Search for the cell housing the specified text and yield its (X, Y) center coordinate. 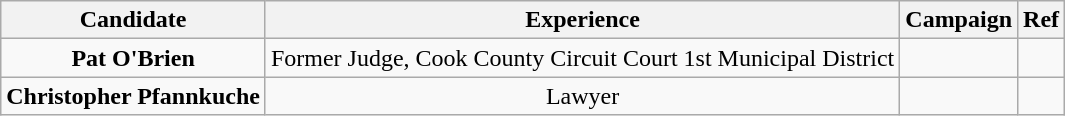
Christopher Pfannkuche (134, 96)
Ref (1042, 20)
Pat O'Brien (134, 58)
Lawyer (582, 96)
Campaign (959, 20)
Experience (582, 20)
Former Judge, Cook County Circuit Court 1st Municipal District (582, 58)
Candidate (134, 20)
